Pinpoint the cell where the given text exists, returning its (x, y) midpoint coordinate. 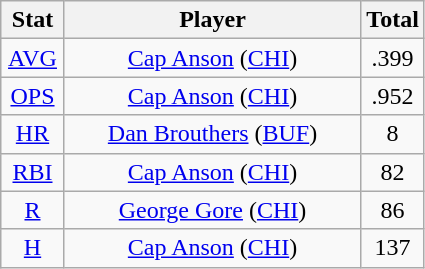
RBI (33, 172)
Total (393, 20)
.952 (393, 96)
82 (393, 172)
AVG (33, 58)
8 (393, 134)
HR (33, 134)
OPS (33, 96)
.399 (393, 58)
R (33, 210)
George Gore (CHI) (212, 210)
86 (393, 210)
H (33, 248)
Player (212, 20)
137 (393, 248)
Stat (33, 20)
Dan Brouthers (BUF) (212, 134)
